Capture the cell that displays the provided text and extract its [X, Y] central coordinate. 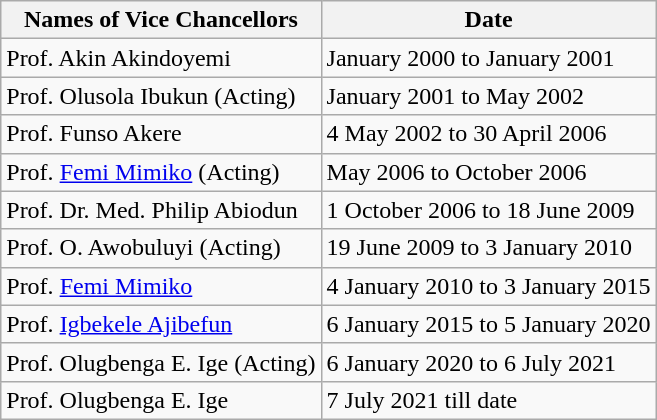
Prof. Funso Akere [161, 134]
7 July 2021 till date [488, 400]
6 January 2015 to 5 January 2020 [488, 324]
Names of Vice Chancellors [161, 20]
Prof. Olugbenga E. Ige [161, 400]
Prof. Akin Akindoyemi [161, 58]
Prof. Femi Mimiko (Acting) [161, 172]
19 June 2009 to 3 January 2010 [488, 248]
Prof. O. Awobuluyi (Acting) [161, 248]
Prof. Olusola Ibukun (Acting) [161, 96]
Prof. Olugbenga E. Ige (Acting) [161, 362]
Prof. Igbekele Ajibefun [161, 324]
4 January 2010 to 3 January 2015 [488, 286]
January 2000 to January 2001 [488, 58]
Date [488, 20]
1 October 2006 to 18 June 2009 [488, 210]
Prof. Femi Mimiko [161, 286]
6 January 2020 to 6 July 2021 [488, 362]
May 2006 to October 2006 [488, 172]
January 2001 to May 2002 [488, 96]
4 May 2002 to 30 April 2006 [488, 134]
Prof. Dr. Med. Philip Abiodun [161, 210]
